Capture the cell that displays the provided text and extract its (X, Y) central coordinate. 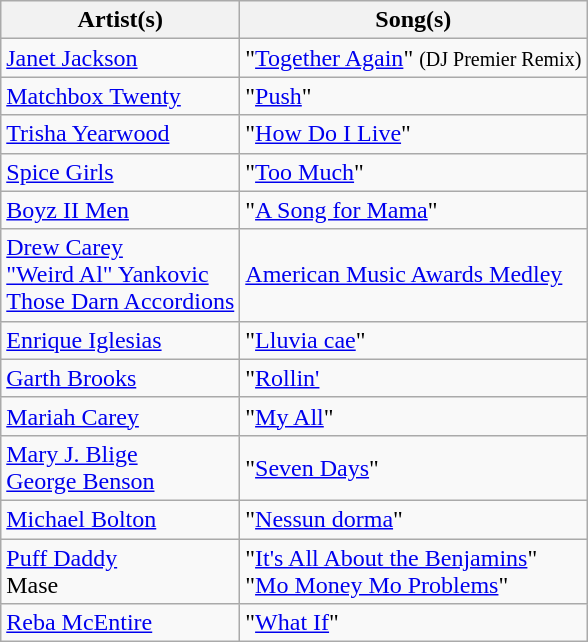
"A Song for Mama" (414, 210)
"Nessun dorma" (414, 519)
"Too Much" (414, 172)
"Rollin' (414, 378)
Trisha Yearwood (120, 134)
Enrique Iglesias (120, 340)
Reba McEntire (120, 623)
"Lluvia cae" (414, 340)
Mariah Carey (120, 416)
Spice Girls (120, 172)
"Push" (414, 96)
"Together Again" (DJ Premier Remix) (414, 58)
"It's All About the Benjamins""Mo Money Mo Problems" (414, 570)
Artist(s) (120, 20)
Michael Bolton (120, 519)
Janet Jackson (120, 58)
"Seven Days" (414, 468)
"What If" (414, 623)
Puff DaddyMase (120, 570)
Mary J. BligeGeorge Benson (120, 468)
Boyz II Men (120, 210)
Matchbox Twenty (120, 96)
Drew Carey "Weird Al" Yankovic Those Darn Accordions (120, 275)
Song(s) (414, 20)
"How Do I Live" (414, 134)
"My All" (414, 416)
American Music Awards Medley (414, 275)
Garth Brooks (120, 378)
